Find where the given text appears and provide that cell's center as [X, Y] coordinate. 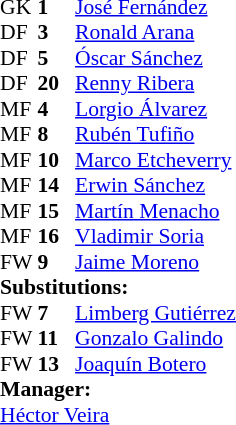
Renny Ribera [156, 83]
Martín Menacho [156, 211]
5 [57, 58]
7 [57, 313]
Marco Etcheverry [156, 160]
11 [57, 339]
Rubén Tufiño [156, 135]
Vladimir Soria [156, 237]
Óscar Sánchez [156, 58]
Lorgio Álvarez [156, 109]
Ronald Arana [156, 33]
Substitutions: [118, 287]
8 [57, 135]
Limberg Gutiérrez [156, 313]
3 [57, 33]
Gonzalo Galindo [156, 339]
16 [57, 237]
Erwin Sánchez [156, 185]
4 [57, 109]
Joaquín Botero [156, 364]
14 [57, 185]
10 [57, 160]
20 [57, 83]
9 [57, 262]
Jaime Moreno [156, 262]
13 [57, 364]
15 [57, 211]
Manager: [118, 389]
